Return (x, y) of the center of cell containing provided text 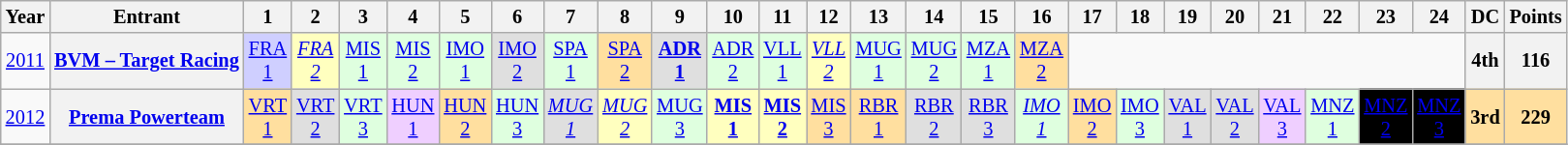
Points (1536, 16)
229 (1536, 117)
VLL2 (828, 61)
BVM – Target Racing (147, 61)
8 (625, 16)
21 (1282, 16)
MNZ1 (1333, 117)
9 (680, 16)
15 (988, 16)
24 (1439, 16)
4 (413, 16)
VRT3 (362, 117)
MNZ2 (1385, 117)
ADR1 (680, 61)
5 (465, 16)
4th (1485, 61)
17 (1092, 16)
16 (1042, 16)
18 (1139, 16)
2012 (25, 117)
7 (570, 16)
Entrant (147, 16)
RBR1 (877, 117)
RBR3 (988, 117)
MUG3 (680, 117)
RBR2 (934, 117)
11 (783, 16)
VAL3 (1282, 117)
FRA2 (316, 61)
3 (362, 16)
HUN2 (465, 117)
MZA1 (988, 61)
6 (517, 16)
MZA2 (1042, 61)
12 (828, 16)
20 (1234, 16)
Year (25, 16)
MIS3 (828, 117)
IMO3 (1139, 117)
2011 (25, 61)
13 (877, 16)
10 (732, 16)
FRA1 (267, 61)
3rd (1485, 117)
14 (934, 16)
116 (1536, 61)
VAL2 (1234, 117)
SPA1 (570, 61)
MNZ3 (1439, 117)
VLL1 (783, 61)
23 (1385, 16)
22 (1333, 16)
2 (316, 16)
VRT2 (316, 117)
1 (267, 16)
VRT1 (267, 117)
VAL1 (1187, 117)
HUN3 (517, 117)
SPA2 (625, 61)
ADR2 (732, 61)
Prema Powerteam (147, 117)
DC (1485, 16)
HUN1 (413, 117)
19 (1187, 16)
